Pinpoint the cell where the given text exists, returning its [x, y] midpoint coordinate. 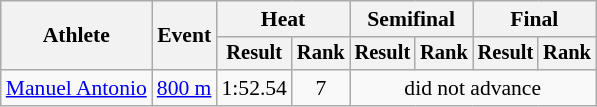
1:52.54 [254, 88]
Manuel Antonio [76, 88]
800 m [184, 88]
Athlete [76, 36]
7 [321, 88]
did not advance [473, 88]
Final [534, 19]
Event [184, 36]
Semifinal [412, 19]
Heat [282, 19]
